Return (X, Y) of the center of cell containing provided text 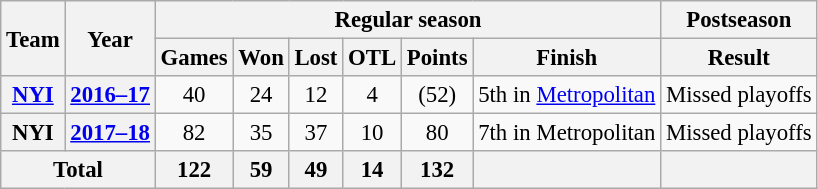
7th in Metropolitan (567, 133)
80 (436, 133)
4 (372, 95)
132 (436, 170)
35 (261, 133)
40 (194, 95)
Finish (567, 58)
Regular season (408, 20)
Points (436, 58)
Total (78, 170)
49 (316, 170)
24 (261, 95)
59 (261, 170)
2017–18 (110, 133)
10 (372, 133)
2016–17 (110, 95)
12 (316, 95)
Games (194, 58)
(52) (436, 95)
37 (316, 133)
Year (110, 38)
Result (739, 58)
Won (261, 58)
Lost (316, 58)
5th in Metropolitan (567, 95)
Team (33, 38)
Postseason (739, 20)
122 (194, 170)
14 (372, 170)
OTL (372, 58)
82 (194, 133)
